Locate the cell with the specified text and output its (x, y) center coordinate. 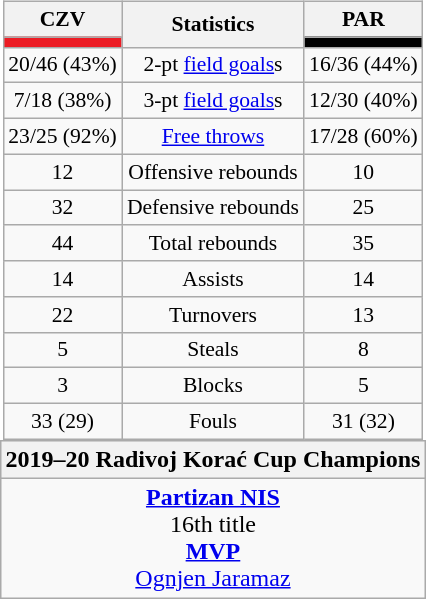
32 (62, 208)
25 (364, 208)
Total rebounds (213, 243)
Steals (213, 350)
16/36 (44%) (364, 65)
Statistics (213, 24)
2-pt field goalss (213, 65)
10 (364, 172)
Assists (213, 279)
3 (62, 386)
Turnovers (213, 314)
20/46 (43%) (62, 65)
Defensive rebounds (213, 208)
Partizan NIS16th titleMVP Ognjen Jaramaz (213, 538)
PAR (364, 19)
17/28 (60%) (364, 136)
35 (364, 243)
33 (29) (62, 421)
23/25 (92%) (62, 136)
44 (62, 243)
12 (62, 172)
Offensive rebounds (213, 172)
2019–20 Radivoj Korać Cup Champions (213, 459)
8 (364, 350)
3-pt field goalss (213, 101)
22 (62, 314)
Fouls (213, 421)
31 (32) (364, 421)
CZV (62, 19)
12/30 (40%) (364, 101)
Free throws (213, 136)
7/18 (38%) (62, 101)
13 (364, 314)
Blocks (213, 386)
